Extract the (x, y) coordinate from the center of the cell holding the provided text.  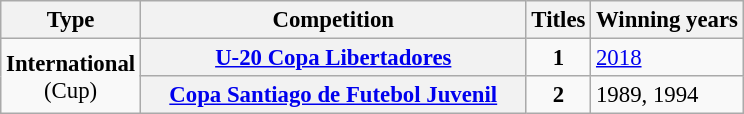
Copa Santiago de Futebol Juvenil (333, 95)
Titles (558, 20)
2018 (668, 58)
1989, 1994 (668, 95)
International(Cup) (71, 76)
2 (558, 95)
U-20 Copa Libertadores (333, 58)
Competition (333, 20)
Type (71, 20)
Winning years (668, 20)
1 (558, 58)
